For the text-containing cell, return its midpoint in (x, y) coordinate format. 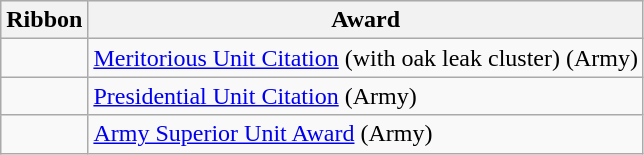
Presidential Unit Citation (Army) (366, 96)
Ribbon (44, 20)
Army Superior Unit Award (Army) (366, 134)
Award (366, 20)
Meritorious Unit Citation (with oak leak cluster) (Army) (366, 58)
